From the cell containing the given text, extract its center point as [x, y] coordinate. 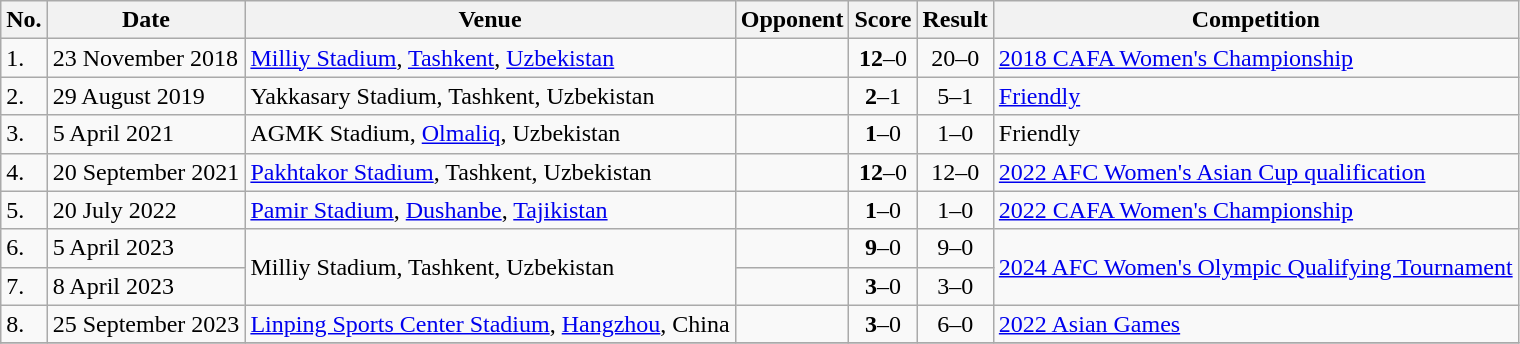
23 November 2018 [146, 58]
20 July 2022 [146, 210]
2–1 [883, 96]
Venue [490, 20]
5 April 2021 [146, 134]
Score [883, 20]
Competition [1256, 20]
3. [24, 134]
2. [24, 96]
5. [24, 210]
20–0 [955, 58]
2022 AFC Women's Asian Cup qualification [1256, 172]
2018 CAFA Women's Championship [1256, 58]
4. [24, 172]
Pakhtakor Stadium, Tashkent, Uzbekistan [490, 172]
Linping Sports Center Stadium, Hangzhou, China [490, 324]
Date [146, 20]
25 September 2023 [146, 324]
2022 Asian Games [1256, 324]
6–0 [955, 324]
2024 AFC Women's Olympic Qualifying Tournament [1256, 267]
Result [955, 20]
1. [24, 58]
6. [24, 248]
29 August 2019 [146, 96]
Yakkasary Stadium, Tashkent, Uzbekistan [490, 96]
Opponent [792, 20]
Pamir Stadium, Dushanbe, Tajikistan [490, 210]
20 September 2021 [146, 172]
No. [24, 20]
AGMK Stadium, Olmaliq, Uzbekistan [490, 134]
8. [24, 324]
7. [24, 286]
5–1 [955, 96]
2022 CAFA Women's Championship [1256, 210]
5 April 2023 [146, 248]
8 April 2023 [146, 286]
